Output the [x, y] coordinate of the center of the cell containing the given text.  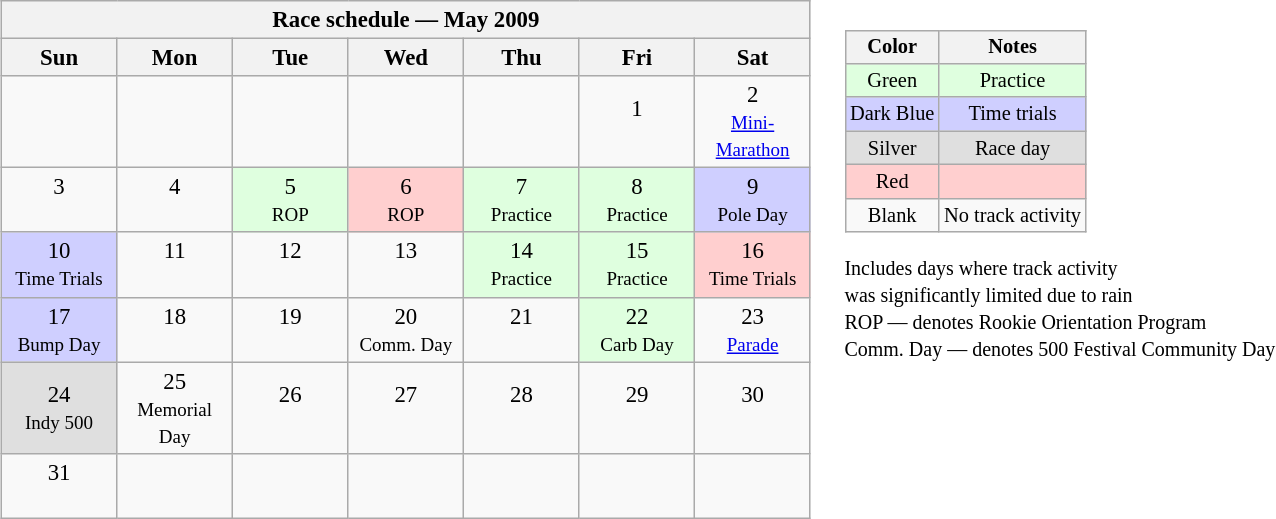
26 [290, 408]
12 [290, 264]
4 [175, 200]
21 [522, 330]
Red [892, 182]
Thu [522, 58]
9Pole Day [753, 200]
29 [637, 408]
Wed [406, 58]
7Practice [522, 200]
Race schedule — May 2009 [406, 20]
17Bump Day [59, 330]
Sat [753, 58]
Dark Blue [892, 114]
8Practice [637, 200]
31 [59, 486]
24Indy 500 [59, 408]
22Carb Day [637, 330]
15Practice [637, 264]
16Time Trials [753, 264]
18 [175, 330]
Mon [175, 58]
23Parade [753, 330]
27 [406, 408]
6ROP [406, 200]
25Memorial Day [175, 408]
Silver [892, 148]
Tue [290, 58]
13 [406, 264]
Blank [892, 215]
3 [59, 200]
5ROP [290, 200]
Fri [637, 58]
Sun [59, 58]
19 [290, 330]
28 [522, 408]
10Time Trials [59, 264]
Notes [1012, 47]
Green [892, 81]
14Practice [522, 264]
11 [175, 264]
1 [637, 122]
30 [753, 408]
Color [892, 47]
No track activity [1012, 215]
Time trials [1012, 114]
Race day [1012, 148]
Practice [1012, 81]
20Comm. Day [406, 330]
2Mini-Marathon [753, 122]
